Extract the [X, Y] coordinate from the center of the cell holding the provided text.  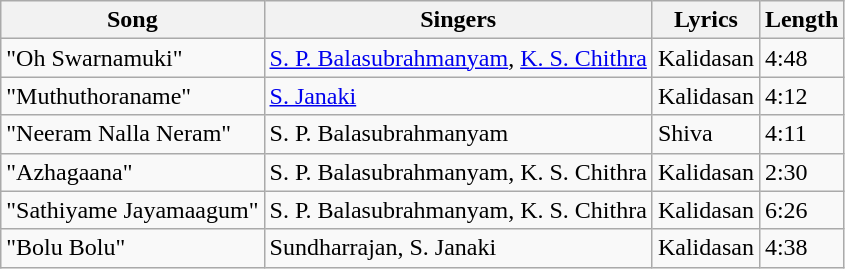
"Azhagaana" [132, 172]
4:12 [801, 96]
4:11 [801, 134]
Song [132, 20]
S. Janaki [458, 96]
Lyrics [706, 20]
"Bolu Bolu" [132, 248]
4:48 [801, 58]
Shiva [706, 134]
"Muthuthoraname" [132, 96]
Singers [458, 20]
6:26 [801, 210]
2:30 [801, 172]
4:38 [801, 248]
"Neeram Nalla Neram" [132, 134]
S. P. Balasubrahmanyam [458, 134]
"Oh Swarnamuki" [132, 58]
Sundharrajan, S. Janaki [458, 248]
Length [801, 20]
"Sathiyame Jayamaagum" [132, 210]
